Determine the [X, Y] coordinate at the center of the cell enclosing the given text.  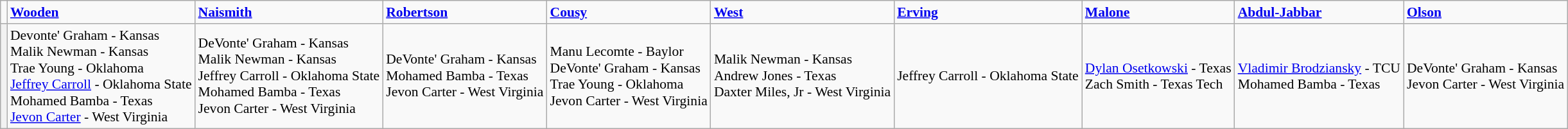
Olson [1486, 12]
Naismith [289, 12]
Manu Lecomte - BaylorDeVonte' Graham - KansasTrae Young - OklahomaJevon Carter - West Virginia [629, 76]
Jeffrey Carroll - Oklahoma State [988, 76]
Malone [1158, 12]
DeVonte' Graham - KansasJevon Carter - West Virginia [1486, 76]
Cousy [629, 12]
Malik Newman - KansasAndrew Jones - TexasDaxter Miles, Jr - West Virginia [803, 76]
DeVonte' Graham - KansasMalik Newman - KansasJeffrey Carroll - Oklahoma StateMohamed Bamba - TexasJevon Carter - West Virginia [289, 76]
DeVonte' Graham - KansasMohamed Bamba - TexasJevon Carter - West Virginia [465, 76]
Devonte' Graham - KansasMalik Newman - KansasTrae Young - OklahomaJeffrey Carroll - Oklahoma StateMohamed Bamba - TexasJevon Carter - West Virginia [101, 76]
Robertson [465, 12]
Abdul-Jabbar [1319, 12]
Dylan Osetkowski - TexasZach Smith - Texas Tech [1158, 76]
Erving [988, 12]
West [803, 12]
Vladimir Brodziansky - TCUMohamed Bamba - Texas [1319, 76]
Wooden [101, 12]
